Detect which cell encompasses the target text, then output its [x, y] center coordinate. 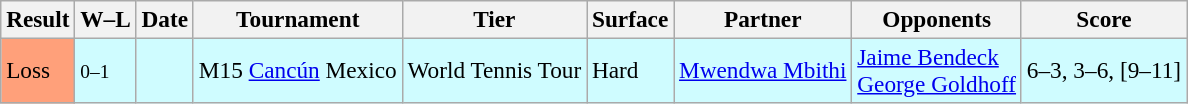
Tier [494, 19]
Result [38, 19]
0–1 [106, 70]
W–L [106, 19]
Loss [38, 70]
Hard [630, 70]
Jaime Bendeck George Goldhoff [937, 70]
World Tennis Tour [494, 70]
Opponents [937, 19]
Mwendwa Mbithi [763, 70]
M15 Cancún Mexico [298, 70]
6–3, 3–6, [9–11] [1104, 70]
Partner [763, 19]
Tournament [298, 19]
Date [164, 19]
Score [1104, 19]
Surface [630, 19]
